For the text-containing cell, return its midpoint in [X, Y] coordinate format. 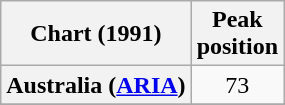
73 [237, 85]
Chart (1991) [96, 34]
Peakposition [237, 34]
Australia (ARIA) [96, 85]
